Locate the cell with the specified text and output its [X, Y] center coordinate. 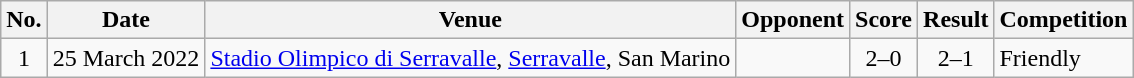
Result [956, 20]
Opponent [793, 20]
Score [884, 20]
Date [126, 20]
Competition [1064, 20]
1 [24, 58]
2–0 [884, 58]
Friendly [1064, 58]
25 March 2022 [126, 58]
No. [24, 20]
Stadio Olimpico di Serravalle, Serravalle, San Marino [470, 58]
Venue [470, 20]
2–1 [956, 58]
